Scan for the cell matching the given text and deliver its (x, y) coordinate at center. 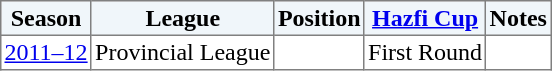
Season (46, 18)
2011–12 (46, 52)
Provincial League (182, 52)
Hazfi Cup (425, 18)
Position (319, 18)
Notes (518, 18)
League (182, 18)
First Round (425, 52)
